Scan for the cell matching the given text and deliver its [X, Y] coordinate at center. 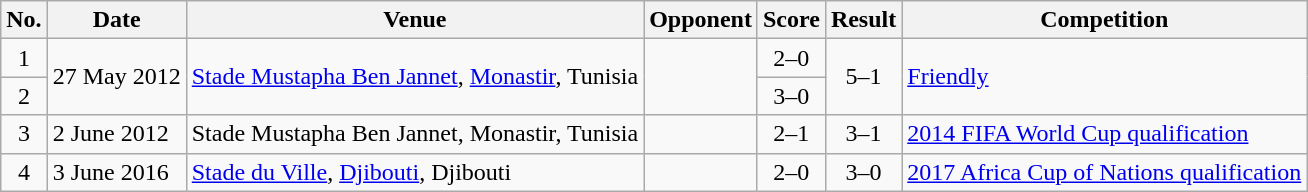
5–1 [863, 77]
4 [24, 172]
2–1 [791, 134]
Opponent [701, 20]
No. [24, 20]
2014 FIFA World Cup qualification [1104, 134]
3–1 [863, 134]
Friendly [1104, 77]
1 [24, 58]
Date [116, 20]
2 June 2012 [116, 134]
3 [24, 134]
Venue [414, 20]
2017 Africa Cup of Nations qualification [1104, 172]
Score [791, 20]
Stade du Ville, Djibouti, Djibouti [414, 172]
Competition [1104, 20]
3 June 2016 [116, 172]
Result [863, 20]
27 May 2012 [116, 77]
2 [24, 96]
